Provide the (x, y) coordinate of the cell's center where the given text is located.  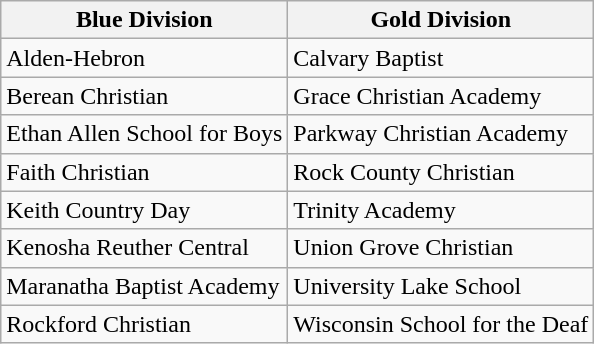
Union Grove Christian (441, 248)
Keith Country Day (144, 210)
Wisconsin School for the Deaf (441, 324)
Calvary Baptist (441, 58)
Grace Christian Academy (441, 96)
Ethan Allen School for Boys (144, 134)
Maranatha Baptist Academy (144, 286)
Gold Division (441, 20)
Alden-Hebron (144, 58)
Berean Christian (144, 96)
Trinity Academy (441, 210)
Rockford Christian (144, 324)
Faith Christian (144, 172)
University Lake School (441, 286)
Blue Division (144, 20)
Rock County Christian (441, 172)
Parkway Christian Academy (441, 134)
Kenosha Reuther Central (144, 248)
